Output the (x, y) coordinate of the center of the cell containing the given text.  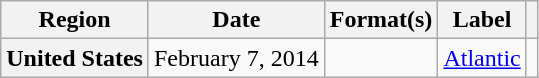
Region (75, 20)
Format(s) (381, 20)
February 7, 2014 (236, 58)
Label (482, 20)
Atlantic (482, 58)
United States (75, 58)
Date (236, 20)
